Scan for the cell matching the given text and deliver its (X, Y) coordinate at center. 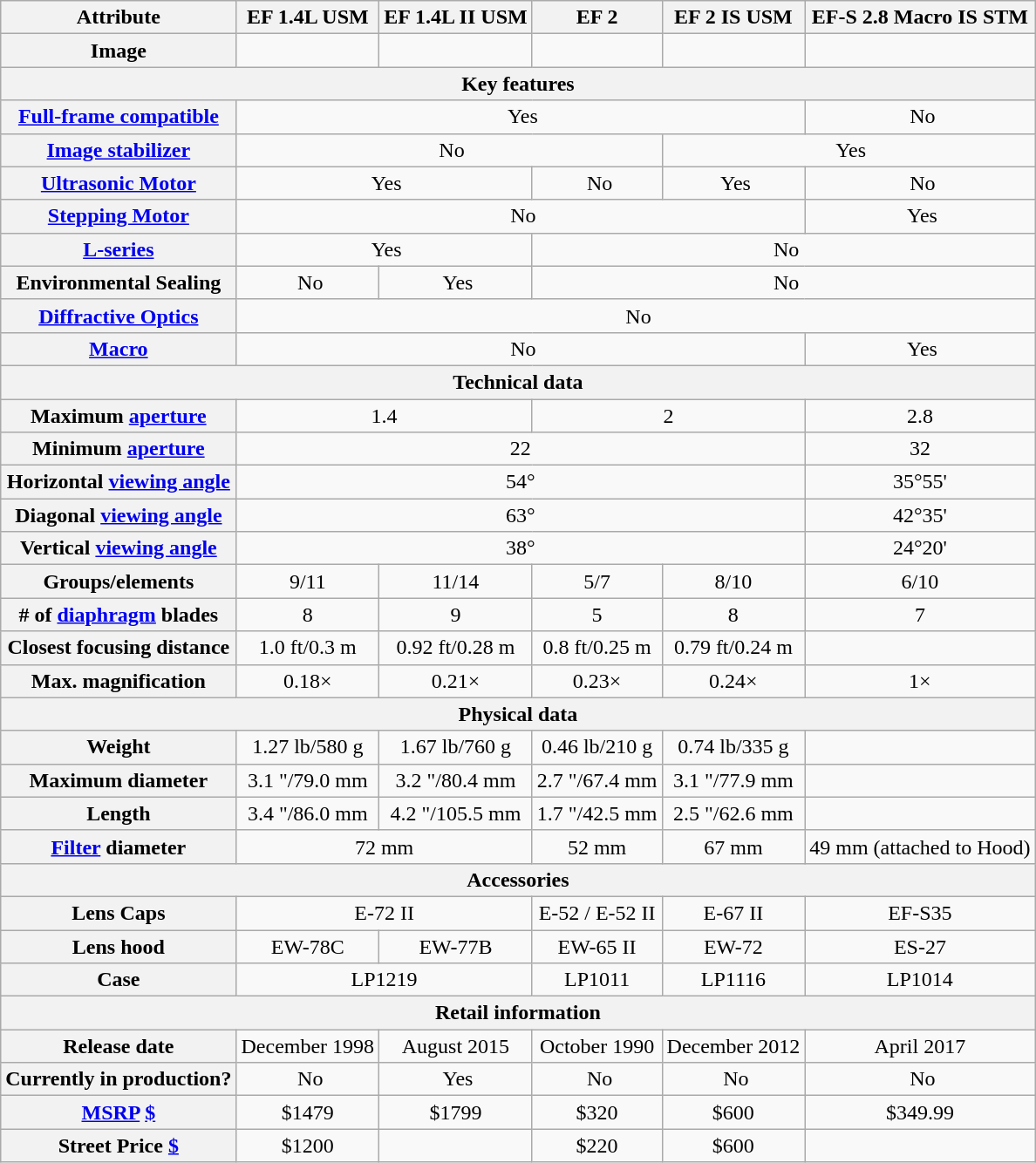
EF 2 IS USM (733, 17)
December 1998 (308, 1046)
Vertical viewing angle (119, 548)
April 2017 (920, 1046)
EW-65 II (596, 946)
0.92 ft/0.28 m (456, 648)
63° (521, 515)
EF 2 (596, 17)
LP1014 (920, 980)
MSRP $ (119, 1112)
2.5 "/62.6 mm (733, 813)
1.67 lb/760 g (456, 747)
72 mm (384, 847)
Stepping Motor (119, 216)
$320 (596, 1112)
ES-27 (920, 946)
1.27 lb/580 g (308, 747)
22 (521, 449)
0.18× (308, 681)
11/14 (456, 581)
Length (119, 813)
3.1 "/79.0 mm (308, 780)
5 (596, 615)
Attribute (119, 17)
7 (920, 615)
EF 1.4L USM (308, 17)
Image stabilizer (119, 150)
Full-frame compatible (119, 117)
EW-77B (456, 946)
0.46 lb/210 g (596, 747)
Environmental Sealing (119, 282)
Case (119, 980)
Accessories (518, 880)
EW-78C (308, 946)
EF-S 2.8 Macro IS STM (920, 17)
2 (668, 416)
E-67 II (733, 913)
Lens Caps (119, 913)
Diagonal viewing angle (119, 515)
E-52 / E-52 II (596, 913)
8/10 (733, 581)
Physical data (518, 714)
Groups/elements (119, 581)
$220 (596, 1146)
5/7 (596, 581)
August 2015 (456, 1046)
$349.99 (920, 1112)
42°35' (920, 515)
LP1011 (596, 980)
2.8 (920, 416)
Minimum aperture (119, 449)
3.1 "/77.9 mm (733, 780)
0.74 lb/335 g (733, 747)
6/10 (920, 581)
0.23× (596, 681)
38° (521, 548)
Closest focusing distance (119, 648)
LP1219 (384, 980)
Macro (119, 349)
$1479 (308, 1112)
Technical data (518, 382)
1.7 "/42.5 mm (596, 813)
0.21× (456, 681)
54° (521, 482)
EW-72 (733, 946)
3.4 "/86.0 mm (308, 813)
Image (119, 51)
L-series (119, 249)
24°20' (920, 548)
Weight (119, 747)
67 mm (733, 847)
35°55' (920, 482)
Horizontal viewing angle (119, 482)
Ultrasonic Motor (119, 183)
Key features (518, 84)
Lens hood (119, 946)
Maximum diameter (119, 780)
2.7 "/67.4 mm (596, 780)
October 1990 (596, 1046)
$1200 (308, 1146)
December 2012 (733, 1046)
Filter diameter (119, 847)
EF-S35 (920, 913)
Max. magnification (119, 681)
Maximum aperture (119, 416)
Diffractive Optics (119, 316)
1× (920, 681)
LP1116 (733, 980)
4.2 "/105.5 mm (456, 813)
49 mm (attached to Hood) (920, 847)
32 (920, 449)
Retail information (518, 1013)
9 (456, 615)
E-72 II (384, 913)
3.2 "/80.4 mm (456, 780)
$1799 (456, 1112)
# of diaphragm blades (119, 615)
Currently in production? (119, 1079)
Street Price $ (119, 1146)
52 mm (596, 847)
0.8 ft/0.25 m (596, 648)
1.0 ft/0.3 m (308, 648)
0.79 ft/0.24 m (733, 648)
0.24× (733, 681)
1.4 (384, 416)
Release date (119, 1046)
EF 1.4L II USM (456, 17)
9/11 (308, 581)
